From the cell containing the given text, extract its center point as (x, y) coordinate. 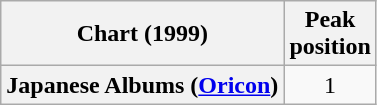
1 (330, 85)
Japanese Albums (Oricon) (142, 85)
Chart (1999) (142, 34)
Peakposition (330, 34)
